Find where the given text appears and provide that cell's center as [X, Y] coordinate. 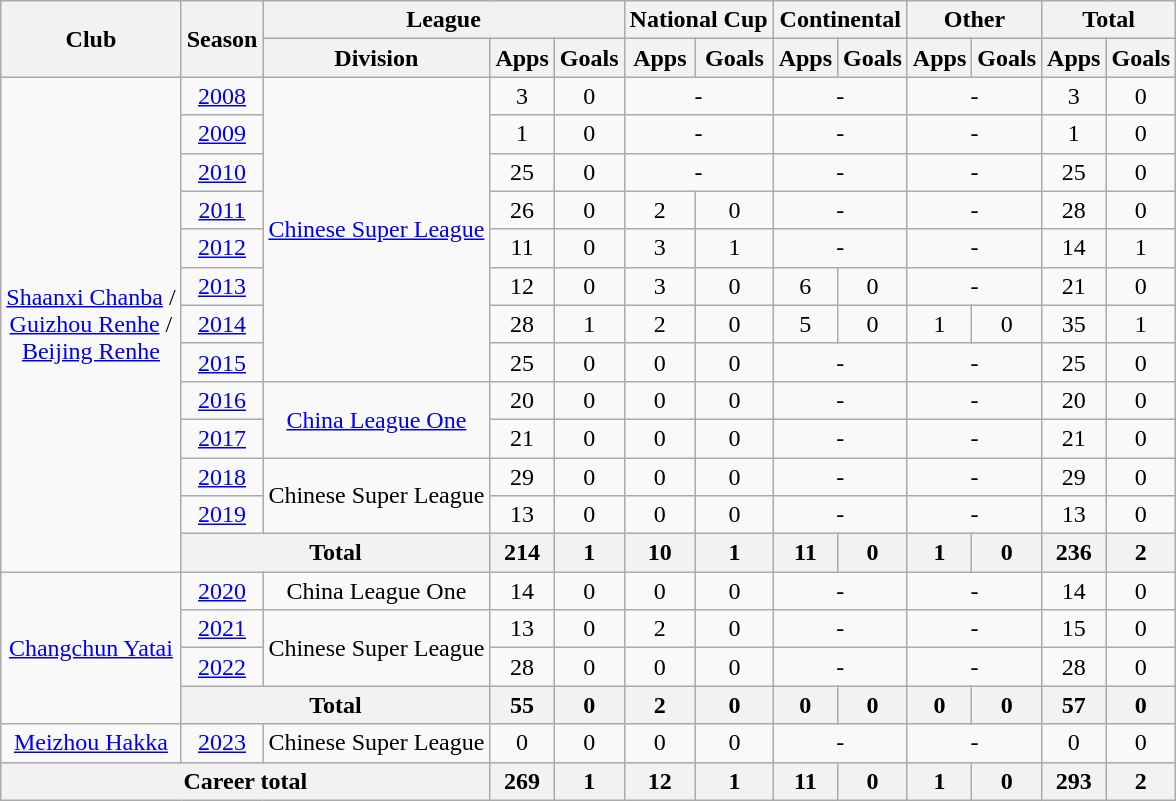
214 [522, 553]
Changchun Yatai [91, 648]
2016 [222, 400]
Club [91, 39]
League [444, 20]
Other [974, 20]
236 [1074, 553]
293 [1074, 781]
2020 [222, 591]
Career total [246, 781]
26 [522, 210]
2019 [222, 515]
2009 [222, 134]
2014 [222, 324]
5 [805, 324]
Season [222, 39]
2018 [222, 477]
Shaanxi Chanba /Guizhou Renhe /Beijing Renhe [91, 324]
Division [376, 58]
Meizhou Hakka [91, 743]
2013 [222, 286]
2011 [222, 210]
269 [522, 781]
2021 [222, 629]
National Cup [698, 20]
2023 [222, 743]
2017 [222, 438]
55 [522, 705]
10 [660, 553]
2015 [222, 362]
2012 [222, 248]
6 [805, 286]
2008 [222, 96]
15 [1074, 629]
2022 [222, 667]
57 [1074, 705]
2010 [222, 172]
Continental [840, 20]
35 [1074, 324]
